Pinpoint the cell where the given text exists, returning its [x, y] midpoint coordinate. 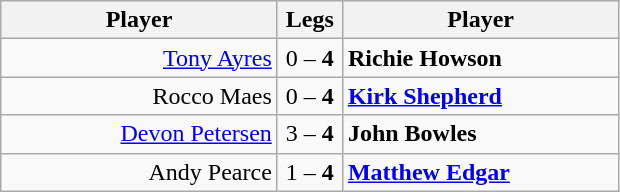
Andy Pearce [140, 172]
Matthew Edgar [480, 172]
Legs [310, 20]
Kirk Shepherd [480, 96]
Rocco Maes [140, 96]
Richie Howson [480, 58]
Tony Ayres [140, 58]
3 – 4 [310, 134]
Devon Petersen [140, 134]
1 – 4 [310, 172]
John Bowles [480, 134]
